Search for the cell housing the specified text and yield its [X, Y] center coordinate. 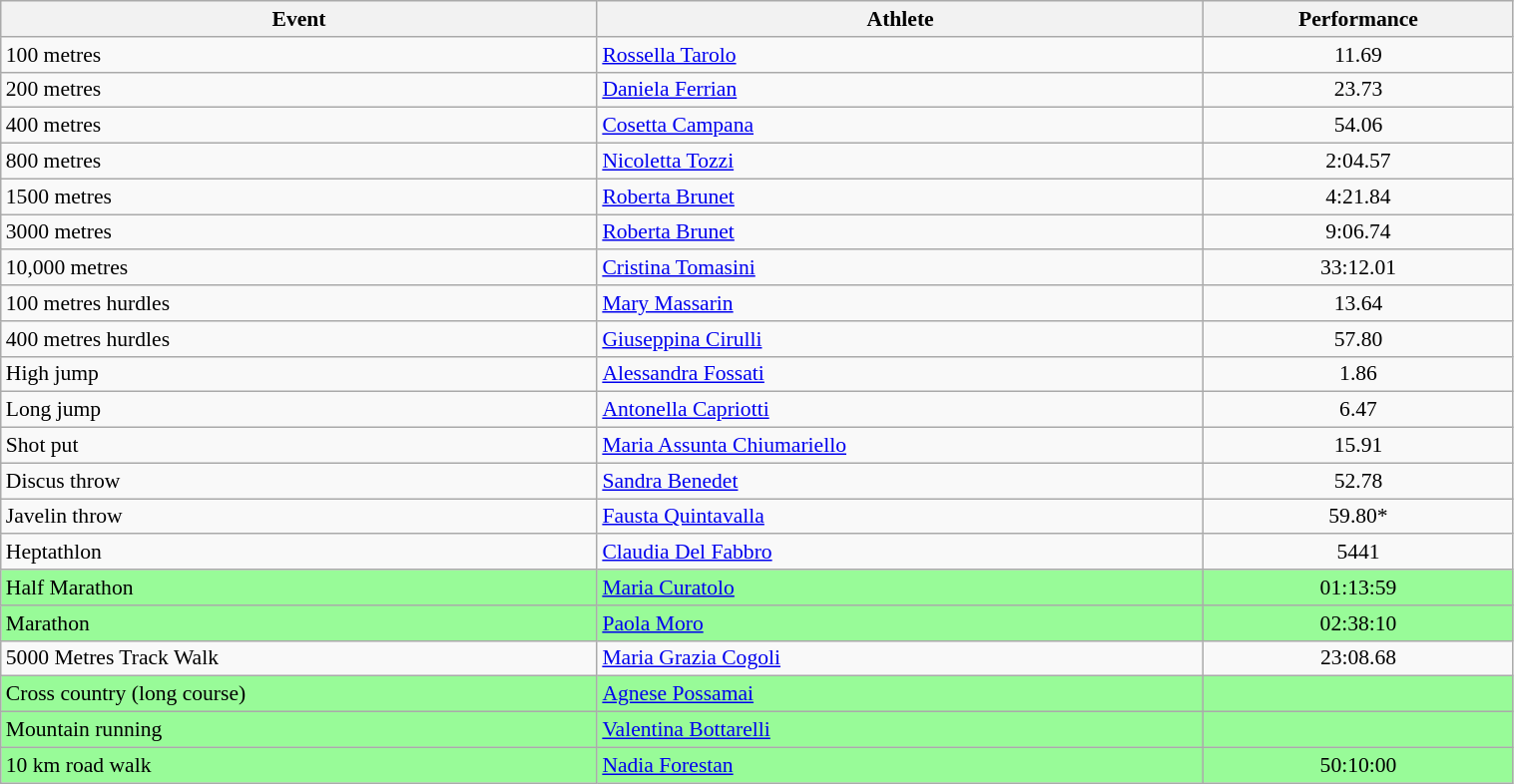
Valentina Bottarelli [900, 730]
50:10:00 [1358, 765]
5000 Metres Track Walk [299, 658]
Paola Moro [900, 623]
Maria Grazia Cogoli [900, 658]
4:21.84 [1358, 196]
Alessandra Fossati [900, 374]
54.06 [1358, 126]
Event [299, 19]
Mountain running [299, 730]
200 metres [299, 90]
Claudia Del Fabbro [900, 553]
10 km road walk [299, 765]
Half Marathon [299, 588]
400 metres hurdles [299, 339]
High jump [299, 374]
Daniela Ferrian [900, 90]
Cristina Tomasini [900, 268]
11.69 [1358, 55]
Marathon [299, 623]
Giuseppina Cirulli [900, 339]
Performance [1358, 19]
Fausta Quintavalla [900, 517]
Javelin throw [299, 517]
Antonella Capriotti [900, 410]
2:04.57 [1358, 162]
100 metres hurdles [299, 303]
Mary Massarin [900, 303]
Nicoletta Tozzi [900, 162]
01:13:59 [1358, 588]
13.64 [1358, 303]
23:08.68 [1358, 658]
Long jump [299, 410]
100 metres [299, 55]
Cross country (long course) [299, 694]
5441 [1358, 553]
Maria Curatolo [900, 588]
Sandra Benedet [900, 481]
23.73 [1358, 90]
Rossella Tarolo [900, 55]
400 metres [299, 126]
15.91 [1358, 446]
Nadia Forestan [900, 765]
Shot put [299, 446]
Discus throw [299, 481]
1500 metres [299, 196]
800 metres [299, 162]
Athlete [900, 19]
33:12.01 [1358, 268]
6.47 [1358, 410]
57.80 [1358, 339]
59.80* [1358, 517]
Cosetta Campana [900, 126]
3000 metres [299, 232]
10,000 metres [299, 268]
52.78 [1358, 481]
9:06.74 [1358, 232]
Agnese Possamai [900, 694]
Heptathlon [299, 553]
02:38:10 [1358, 623]
Maria Assunta Chiumariello [900, 446]
1.86 [1358, 374]
